Return (X, Y) of the center of cell containing provided text 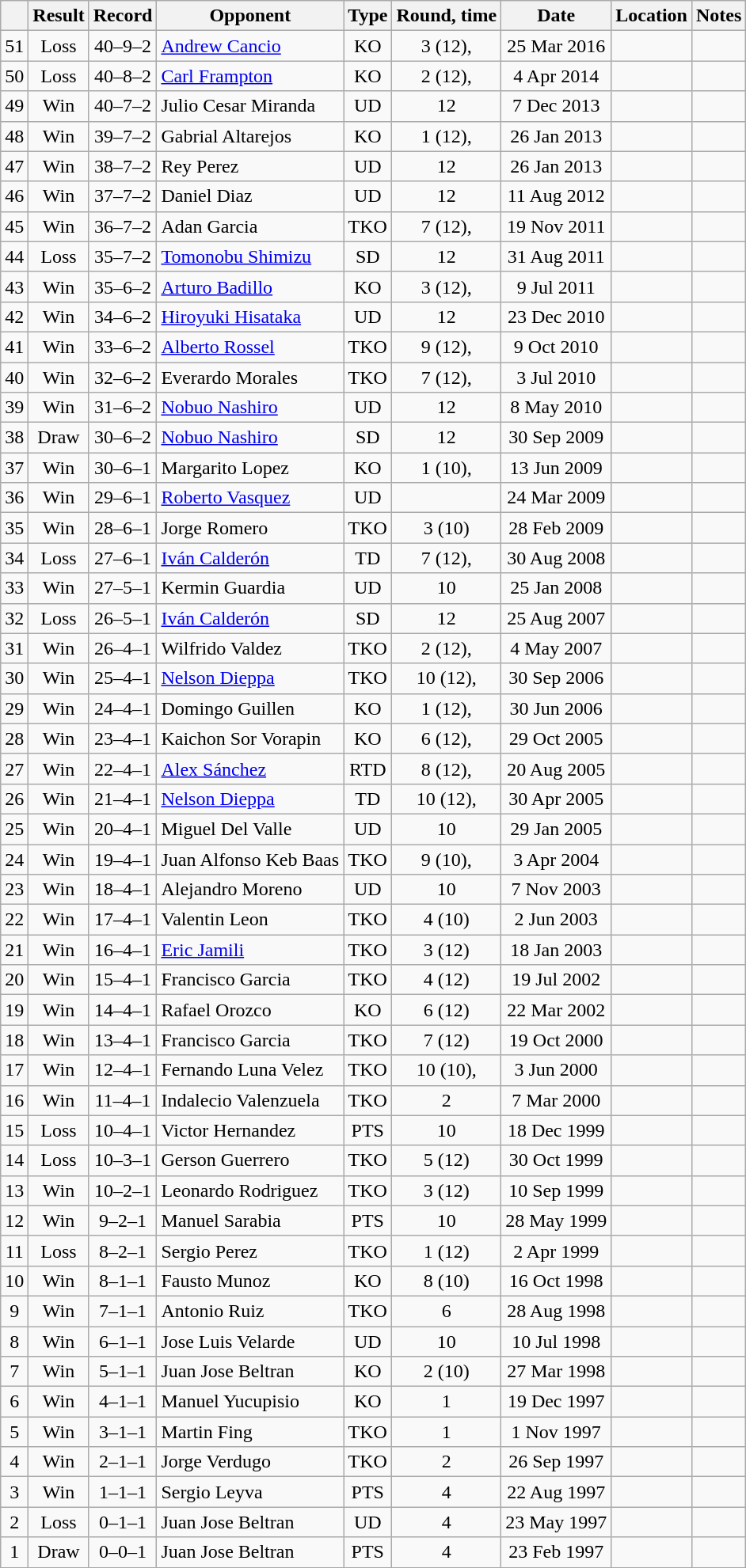
44 (14, 256)
18 Dec 1999 (556, 1130)
12–4–1 (123, 1070)
23 May 1997 (556, 1522)
15–4–1 (123, 980)
10 Jul 1998 (556, 1342)
29 Jan 2005 (556, 829)
7–1–1 (123, 1311)
31–6–2 (123, 408)
Indalecio Valenzuela (250, 1100)
18 (14, 1040)
Alex Sánchez (250, 769)
7 Dec 2013 (556, 106)
32–6–2 (123, 378)
2–1–1 (123, 1462)
Round, time (447, 16)
47 (14, 166)
Martin Fing (250, 1432)
15 (14, 1130)
19–4–1 (123, 859)
6–1–1 (123, 1342)
9 Jul 2011 (556, 287)
11–4–1 (123, 1100)
11 (14, 1251)
30 Jun 2006 (556, 708)
23 (14, 890)
10–2–1 (123, 1190)
18–4–1 (123, 890)
Antonio Ruiz (250, 1311)
37 (14, 468)
25 Mar 2016 (556, 46)
2 (10) (447, 1372)
24 (14, 859)
Eric Jamili (250, 950)
19 Jul 2002 (556, 980)
42 (14, 317)
19 (14, 1010)
9 Oct 2010 (556, 347)
35 (14, 528)
5 (12) (447, 1160)
40–8–2 (123, 76)
Margarito Lopez (250, 468)
48 (14, 136)
14–4–1 (123, 1010)
4–1–1 (123, 1402)
17–4–1 (123, 920)
34 (14, 558)
25 Aug 2007 (556, 618)
13 (14, 1190)
19 Oct 2000 (556, 1040)
30 Aug 2008 (556, 558)
25 Jan 2008 (556, 588)
3 Apr 2004 (556, 859)
9 (10), (447, 859)
7 Nov 2003 (556, 890)
Notes (718, 16)
28 Feb 2009 (556, 528)
35–7–2 (123, 256)
Alberto Rossel (250, 347)
3 (14, 1492)
1 Nov 1997 (556, 1432)
8 May 2010 (556, 408)
4 May 2007 (556, 648)
10–3–1 (123, 1160)
30 Sep 2006 (556, 678)
31 (14, 648)
Hiroyuki Hisataka (250, 317)
26 (14, 799)
0–0–1 (123, 1552)
8 (10) (447, 1281)
6 (12) (447, 1010)
26–4–1 (123, 648)
8 (12), (447, 769)
3–1–1 (123, 1432)
27–6–1 (123, 558)
50 (14, 76)
39 (14, 408)
4 (10) (447, 920)
29–6–1 (123, 498)
3 Jul 2010 (556, 378)
31 Aug 2011 (556, 256)
Domingo Guillen (250, 708)
Gerson Guerrero (250, 1160)
Alejandro Moreno (250, 890)
5–1–1 (123, 1372)
Adan Garcia (250, 226)
Jorge Romero (250, 528)
Rey Perez (250, 166)
29 (14, 708)
30–6–2 (123, 438)
8–2–1 (123, 1251)
Everardo Morales (250, 378)
Jose Luis Velarde (250, 1342)
13 Jun 2009 (556, 468)
24–4–1 (123, 708)
3 Jun 2000 (556, 1070)
28–6–1 (123, 528)
33 (14, 588)
2 Apr 1999 (556, 1251)
RTD (367, 769)
18 Jan 2003 (556, 950)
34–6–2 (123, 317)
Daniel Diaz (250, 196)
Result (59, 16)
10 Sep 1999 (556, 1190)
Location (652, 16)
39–7–2 (123, 136)
Type (367, 16)
51 (14, 46)
Kaichon Sor Vorapin (250, 738)
Juan Alfonso Keb Baas (250, 859)
33–6–2 (123, 347)
36 (14, 498)
Opponent (250, 16)
16 Oct 1998 (556, 1281)
10–4–1 (123, 1130)
Fausto Munoz (250, 1281)
Fernando Luna Velez (250, 1070)
9–2–1 (123, 1221)
23 Feb 1997 (556, 1552)
38–7–2 (123, 166)
25 (14, 829)
30 (14, 678)
17 (14, 1070)
7 Mar 2000 (556, 1100)
41 (14, 347)
Leonardo Rodriguez (250, 1190)
7 (12) (447, 1040)
27–5–1 (123, 588)
28 (14, 738)
2 Jun 2003 (556, 920)
40–7–2 (123, 106)
Arturo Badillo (250, 287)
11 Aug 2012 (556, 196)
Record (123, 16)
26–5–1 (123, 618)
13–4–1 (123, 1040)
20–4–1 (123, 829)
4 (12) (447, 980)
29 Oct 2005 (556, 738)
Tomonobu Shimizu (250, 256)
Jorge Verdugo (250, 1462)
Date (556, 16)
3 (10) (447, 528)
21–4–1 (123, 799)
Wilfrido Valdez (250, 648)
Victor Hernandez (250, 1130)
Julio Cesar Miranda (250, 106)
Carl Frampton (250, 76)
1 (10), (447, 468)
24 Mar 2009 (556, 498)
22 Mar 2002 (556, 1010)
27 Mar 1998 (556, 1372)
Sergio Leyva (250, 1492)
Sergio Perez (250, 1251)
38 (14, 438)
4 Apr 2014 (556, 76)
7 (14, 1372)
9 (14, 1311)
22–4–1 (123, 769)
40 (14, 378)
30 Apr 2005 (556, 799)
27 (14, 769)
30 Sep 2009 (556, 438)
26 Sep 1997 (556, 1462)
16 (14, 1100)
30–6–1 (123, 468)
16–4–1 (123, 950)
1–1–1 (123, 1492)
6 (12), (447, 738)
Miguel Del Valle (250, 829)
Rafael Orozco (250, 1010)
Gabrial Altarejos (250, 136)
19 Nov 2011 (556, 226)
10 (10), (447, 1070)
49 (14, 106)
30 Oct 1999 (556, 1160)
Manuel Yucupisio (250, 1402)
0–1–1 (123, 1522)
28 Aug 1998 (556, 1311)
22 Aug 1997 (556, 1492)
Manuel Sarabia (250, 1221)
Roberto Vasquez (250, 498)
36–7–2 (123, 226)
23 Dec 2010 (556, 317)
21 (14, 950)
Kermin Guardia (250, 588)
1 (12) (447, 1251)
45 (14, 226)
8–1–1 (123, 1281)
23–4–1 (123, 738)
43 (14, 287)
8 (14, 1342)
37–7–2 (123, 196)
20 (14, 980)
9 (12), (447, 347)
25–4–1 (123, 678)
46 (14, 196)
5 (14, 1432)
28 May 1999 (556, 1221)
35–6–2 (123, 287)
32 (14, 618)
40–9–2 (123, 46)
20 Aug 2005 (556, 769)
19 Dec 1997 (556, 1402)
22 (14, 920)
14 (14, 1160)
Andrew Cancio (250, 46)
Valentin Leon (250, 920)
